Identify which cell holds the provided text, then report its [X, Y] central coordinate. 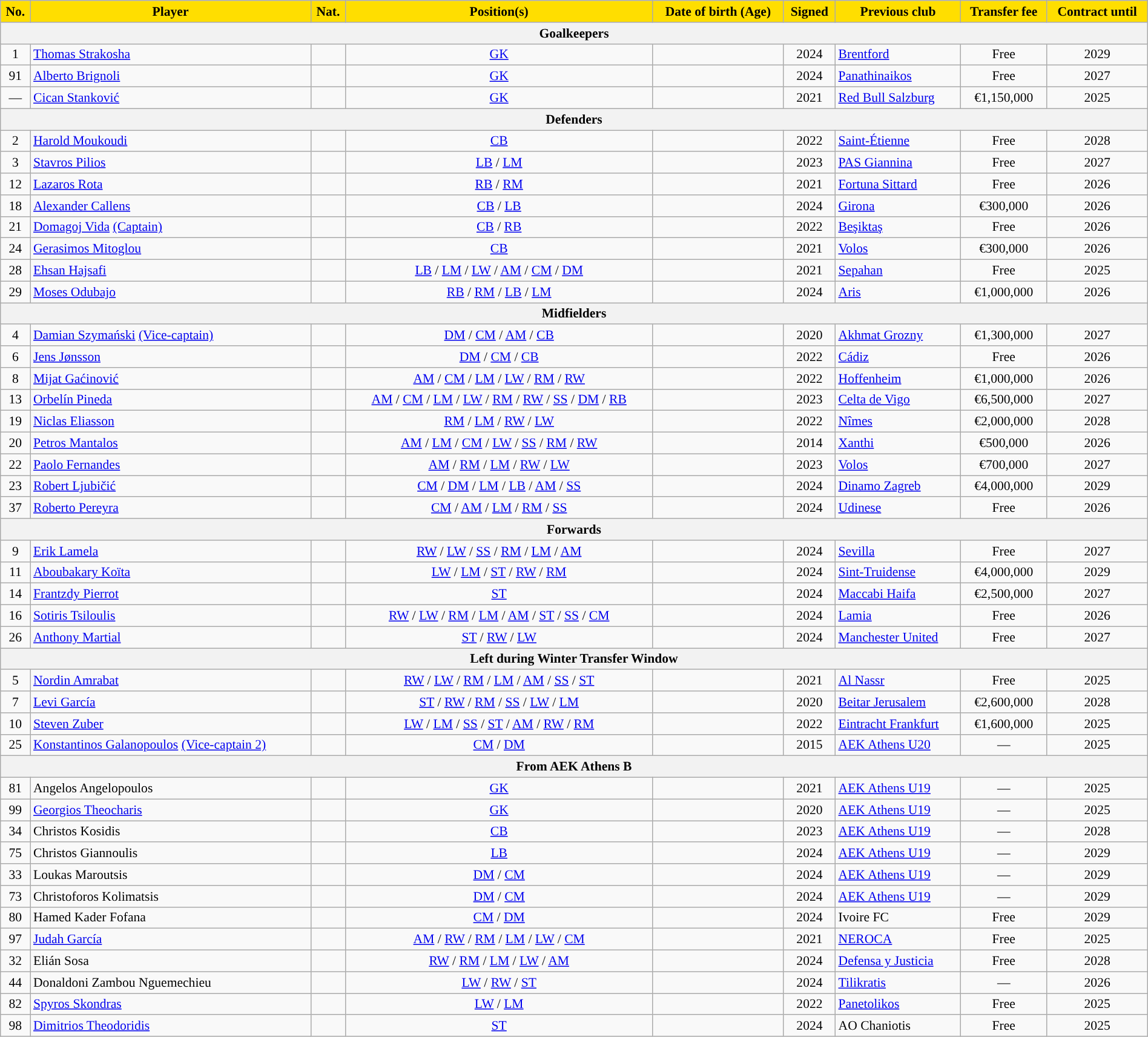
Defenders [574, 119]
ST / RW / LW [499, 637]
Levi García [171, 702]
Cádiz [899, 357]
€700,000 [1004, 465]
Lazaros Rota [171, 184]
Elián Sosa [171, 961]
Nordin Amrabat [171, 681]
Signed [809, 12]
RW / RM / LM / LW / AM [499, 961]
€6,500,000 [1004, 400]
ST / RW / RM / SS / LW / LM [499, 702]
AM / CM / LM / LW / RM / RW / SS / DM / RB [499, 400]
Orbelín Pineda [171, 400]
80 [16, 918]
Donaldoni Zambou Nguemechieu [171, 982]
21 [16, 227]
10 [16, 724]
Defensa y Justicia [899, 961]
Paolo Fernandes [171, 465]
AM / LM / CM / LW / SS / RM / RW [499, 443]
From AEK Athens B [574, 767]
Cican Stanković [171, 98]
Goalkeepers [574, 33]
Left during Winter Transfer Window [574, 659]
Alberto Brignoli [171, 76]
CB / RB [499, 227]
Nîmes [899, 422]
Girona [899, 206]
Domagoj Vida (Captain) [171, 227]
22 [16, 465]
LW / RW / ST [499, 982]
3 [16, 163]
Ehsan Hajsafi [171, 271]
18 [16, 206]
RB / RM / LB / LM [499, 292]
34 [16, 832]
Mijat Gaćinović [171, 379]
€2,000,000 [1004, 422]
Transfer fee [1004, 12]
7 [16, 702]
Previous club [899, 12]
Panathinaikos [899, 76]
Sepahan [899, 271]
5 [16, 681]
Aris [899, 292]
Judah García [171, 939]
Panetolikos [899, 1004]
Red Bull Salzburg [899, 98]
73 [16, 896]
Stavros Pilios [171, 163]
Beitar Jerusalem [899, 702]
2014 [809, 443]
Petros Mantalos [171, 443]
AO Chaniotis [899, 1026]
Al Nassr [899, 681]
98 [16, 1026]
Robert Ljubičić [171, 486]
Beşiktaş [899, 227]
Midfielders [574, 314]
25 [16, 745]
€1,150,000 [1004, 98]
AM / RW / RM / LM / LW / CM [499, 939]
Sotiris Tsiloulis [171, 616]
Alexander Callens [171, 206]
RW / LW / SS / RM / LM / AM [499, 551]
Hamed Kader Fofana [171, 918]
Thomas Strakosha [171, 55]
75 [16, 853]
Eintracht Frankfurt [899, 724]
CM / DM / LM / LB / AM / SS [499, 486]
2015 [809, 745]
LW / LM [499, 1004]
DM / CM / CB [499, 357]
LW / LM / SS / ST / AM / RW / RM [499, 724]
14 [16, 594]
24 [16, 249]
Forwards [574, 529]
32 [16, 961]
Harold Moukoudi [171, 141]
2 [16, 141]
Date of birth (Age) [718, 12]
AEK Athens U20 [899, 745]
16 [16, 616]
Lamia [899, 616]
Contract until [1097, 12]
Hoffenheim [899, 379]
Maccabi Haifa [899, 594]
Udinese [899, 508]
4 [16, 336]
82 [16, 1004]
RW / LW / RM / LM / AM / SS / ST [499, 681]
9 [16, 551]
Akhmat Grozny [899, 336]
Brentford [899, 55]
€500,000 [1004, 443]
Angelos Angelopoulos [171, 789]
Nat. [328, 12]
Dinamo Zagreb [899, 486]
Frantzdy Pierrot [171, 594]
Georgios Theocharis [171, 810]
Xanthi [899, 443]
99 [16, 810]
23 [16, 486]
Damian Szymański (Vice-captain) [171, 336]
Player [171, 12]
RB / RM [499, 184]
Loukas Maroutsis [171, 875]
Spyros Skondras [171, 1004]
Christos Giannoulis [171, 853]
Moses Odubajo [171, 292]
Celta de Vigo [899, 400]
37 [16, 508]
NEROCA [899, 939]
CM / AM / LM / RM / SS [499, 508]
AM / RM / LM / RW / LW [499, 465]
CB / LB [499, 206]
Dimitrios Theodoridis [171, 1026]
Erik Lamela [171, 551]
Anthony Martial [171, 637]
33 [16, 875]
Position(s) [499, 12]
19 [16, 422]
13 [16, 400]
8 [16, 379]
LW / LM / ST / RW / RM [499, 572]
29 [16, 292]
Ivoire FC [899, 918]
11 [16, 572]
81 [16, 789]
Steven Zuber [171, 724]
44 [16, 982]
RM / LM / RW / LW [499, 422]
RW / LW / RM / LM / AM / ST / SS / CM [499, 616]
Tilikratis [899, 982]
1 [16, 55]
97 [16, 939]
No. [16, 12]
Niclas Eliasson [171, 422]
Konstantinos Galanopoulos (Vice-captain 2) [171, 745]
DM / CM / AM / CB [499, 336]
20 [16, 443]
LB [499, 853]
LB / LM [499, 163]
26 [16, 637]
Sevilla [899, 551]
Sint-Truidense [899, 572]
Gerasimos Mitoglou [171, 249]
PAS Giannina [899, 163]
€2,600,000 [1004, 702]
6 [16, 357]
LB / LM / LW / AM / CM / DM [499, 271]
Christoforos Kolimatsis [171, 896]
Aboubakary Koïta [171, 572]
€2,500,000 [1004, 594]
91 [16, 76]
€1,300,000 [1004, 336]
Saint-Étienne [899, 141]
AM / CM / LM / LW / RM / RW [499, 379]
Jens Jønsson [171, 357]
28 [16, 271]
Fortuna Sittard [899, 184]
12 [16, 184]
€1,600,000 [1004, 724]
Manchester United [899, 637]
Christos Kosidis [171, 832]
Roberto Pereyra [171, 508]
